Provide the [X, Y] coordinate of the cell's center where the given text is located.  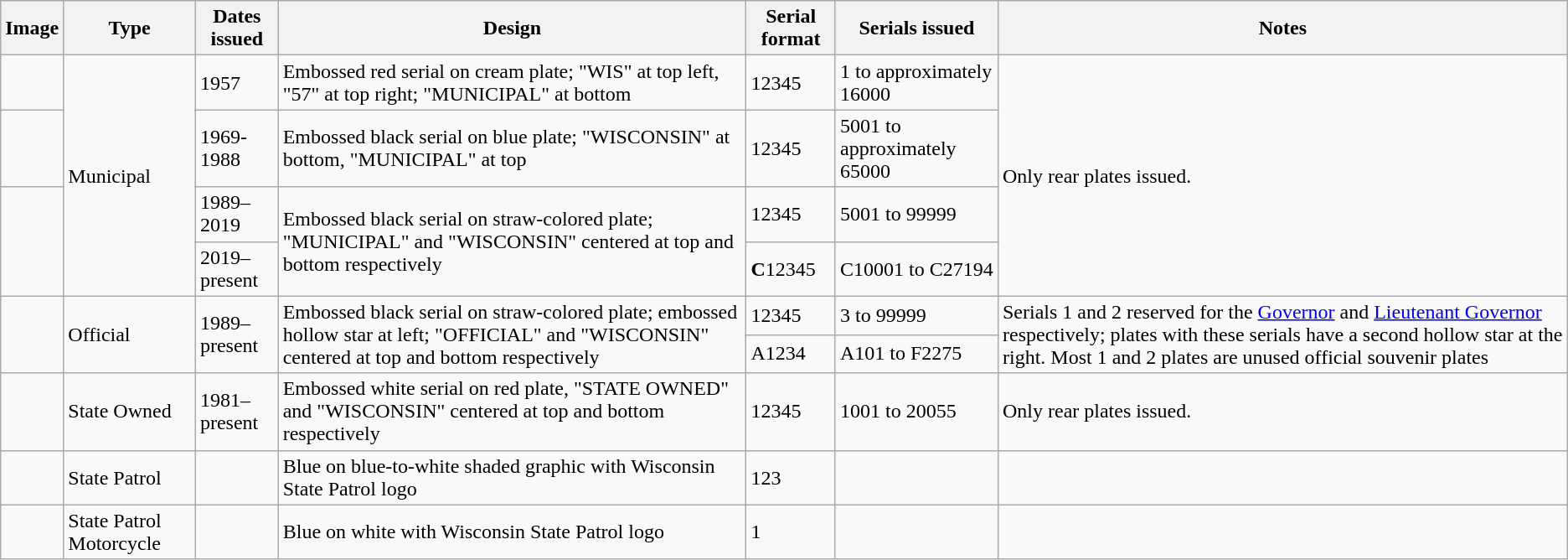
State Owned [130, 412]
C12345 [791, 268]
1957 [236, 82]
State Patrol Motorcycle [130, 531]
Serials issued [916, 29]
Embossed white serial on red plate, "STATE OWNED" and "WISCONSIN" centered at top and bottom respectively [513, 412]
1 [791, 531]
1001 to 20055 [916, 412]
A101 to F2275 [916, 354]
Blue on white with Wisconsin State Patrol logo [513, 531]
State Patrol [130, 478]
Blue on blue-to-white shaded graphic with Wisconsin State Patrol logo [513, 478]
Embossed black serial on blue plate; "WISCONSIN" at bottom, "MUNICIPAL" at top [513, 148]
1981–present [236, 412]
Image [32, 29]
Dates issued [236, 29]
Design [513, 29]
Embossed red serial on cream plate; "WIS" at top left, "57" at top right; "MUNICIPAL" at bottom [513, 82]
Municipal [130, 176]
123 [791, 478]
Official [130, 334]
2019–present [236, 268]
Embossed black serial on straw-colored plate; embossed hollow star at left; "OFFICIAL" and "WISCONSIN" centered at top and bottom respectively [513, 334]
3 to 99999 [916, 315]
A1234 [791, 354]
Serial format [791, 29]
1989–2019 [236, 215]
1989–present [236, 334]
5001 to approximately 65000 [916, 148]
Embossed black serial on straw-colored plate; "MUNICIPAL" and "WISCONSIN" centered at top and bottom respectively [513, 241]
Notes [1282, 29]
5001 to 99999 [916, 215]
1 to approximately 16000 [916, 82]
Type [130, 29]
1969-1988 [236, 148]
C10001 to C27194 [916, 268]
